Find where the given text appears and provide that cell's center as [x, y] coordinate. 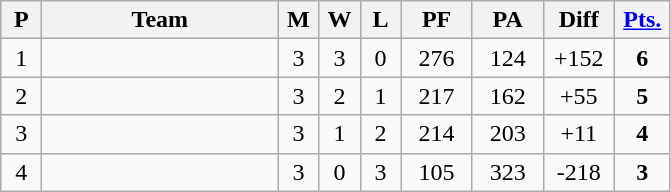
5 [642, 96]
323 [508, 172]
W [340, 20]
P [22, 20]
276 [436, 58]
-218 [578, 172]
203 [508, 134]
+11 [578, 134]
+152 [578, 58]
Pts. [642, 20]
124 [508, 58]
105 [436, 172]
L [380, 20]
PF [436, 20]
+55 [578, 96]
M [298, 20]
Diff [578, 20]
162 [508, 96]
PA [508, 20]
6 [642, 58]
Team [160, 20]
217 [436, 96]
214 [436, 134]
